Search for the cell housing the specified text and yield its [X, Y] center coordinate. 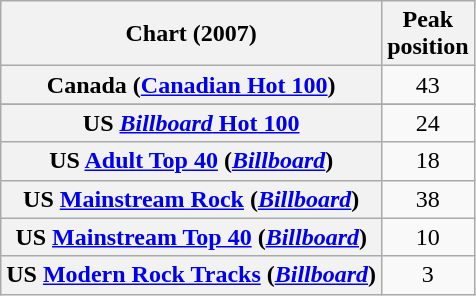
38 [428, 199]
18 [428, 161]
Peakposition [428, 34]
10 [428, 237]
US Billboard Hot 100 [192, 123]
24 [428, 123]
43 [428, 85]
US Modern Rock Tracks (Billboard) [192, 275]
Chart (2007) [192, 34]
US Adult Top 40 (Billboard) [192, 161]
US Mainstream Top 40 (Billboard) [192, 237]
US Mainstream Rock (Billboard) [192, 199]
3 [428, 275]
Canada (Canadian Hot 100) [192, 85]
